Extract the (x, y) coordinate from the center of the cell holding the provided text.  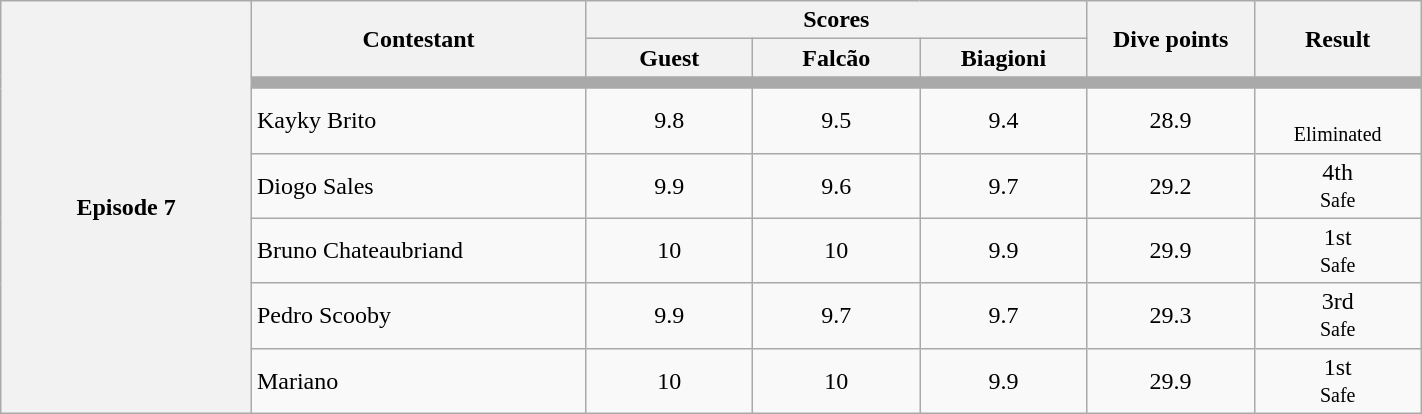
29.2 (1170, 186)
Result (1338, 39)
Kayky Brito (418, 120)
Pedro Scooby (418, 316)
3rdSafe (1338, 316)
Eliminated (1338, 120)
Mariano (418, 380)
Guest (670, 58)
Biagioni (1004, 58)
29.3 (1170, 316)
Scores (836, 20)
9.4 (1004, 120)
9.8 (670, 120)
Diogo Sales (418, 186)
28.9 (1170, 120)
Dive points (1170, 39)
Episode 7 (126, 207)
9.5 (836, 120)
Contestant (418, 39)
9.6 (836, 186)
Bruno Chateaubriand (418, 250)
Falcão (836, 58)
4thSafe (1338, 186)
